Return the [X, Y] coordinate for the center point of the cell that contains the specified text.  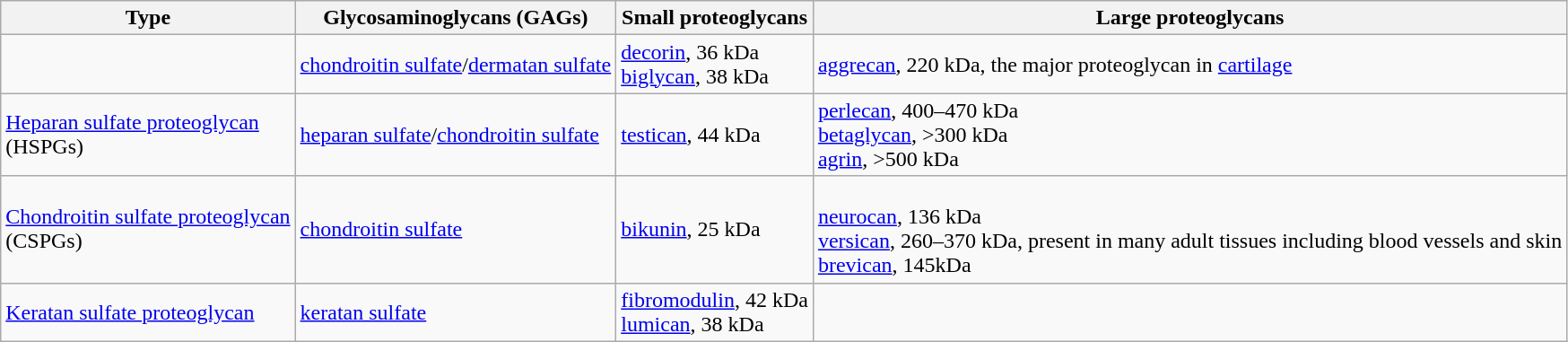
heparan sulfate/chondroitin sulfate [456, 135]
aggrecan, 220 kDa, the major proteoglycan in cartilage [1189, 65]
testican, 44 kDa [715, 135]
decorin, 36 kDabiglycan, 38 kDa [715, 65]
Small proteoglycans [715, 18]
Chondroitin sulfate proteoglycan(CSPGs) [148, 230]
keratan sulfate [456, 312]
fibromodulin, 42 kDalumican, 38 kDa [715, 312]
Glycosaminoglycans (GAGs) [456, 18]
perlecan, 400–470 kDabetaglycan, >300 kDaagrin, >500 kDa [1189, 135]
Heparan sulfate proteoglycan(HSPGs) [148, 135]
Type [148, 18]
bikunin, 25 kDa [715, 230]
chondroitin sulfate/dermatan sulfate [456, 65]
Large proteoglycans [1189, 18]
Keratan sulfate proteoglycan [148, 312]
chondroitin sulfate [456, 230]
neurocan, 136 kDa versican, 260–370 kDa, present in many adult tissues including blood vessels and skin brevican, 145kDa [1189, 230]
